Determine the (X, Y) coordinate at the center of the cell enclosing the given text.  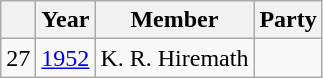
Party (288, 20)
27 (18, 58)
Member (174, 20)
Year (66, 20)
1952 (66, 58)
K. R. Hiremath (174, 58)
